Output the [X, Y] coordinate of the center of the cell containing the given text.  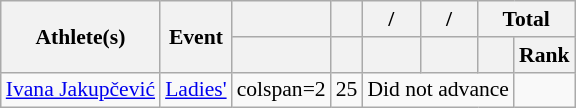
colspan=2 [282, 90]
Rank [544, 55]
Did not advance [438, 90]
Ladies' [196, 90]
25 [347, 90]
Event [196, 36]
Athlete(s) [80, 36]
Ivana Jakupčević [80, 90]
Total [526, 19]
